Scan for the cell matching the given text and deliver its (x, y) coordinate at center. 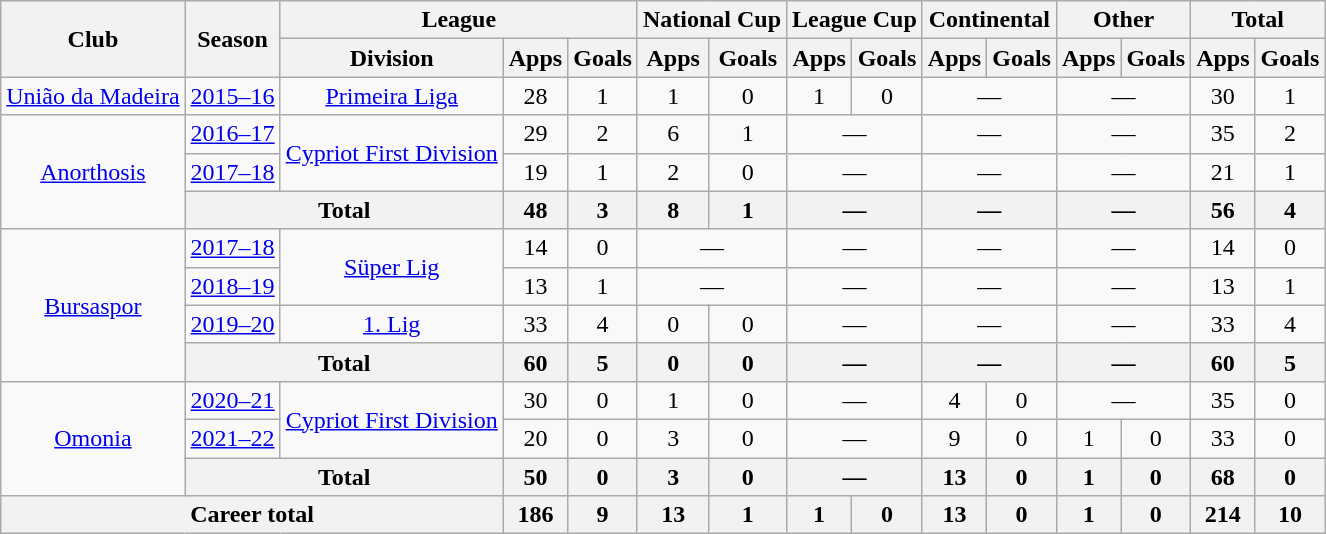
2015–16 (232, 96)
Süper Lig (392, 267)
2020–21 (232, 400)
League (458, 20)
2016–17 (232, 134)
Omonia (93, 438)
Club (93, 39)
50 (535, 477)
214 (1223, 515)
68 (1223, 477)
2021–22 (232, 438)
League Cup (855, 20)
2019–20 (232, 324)
2018–19 (232, 286)
19 (535, 172)
56 (1223, 210)
29 (535, 134)
28 (535, 96)
48 (535, 210)
Anorthosis (93, 172)
Division (392, 58)
Continental (989, 20)
National Cup (712, 20)
1. Lig (392, 324)
186 (535, 515)
Bursaspor (93, 305)
Other (1123, 20)
8 (673, 210)
União da Madeira (93, 96)
20 (535, 438)
21 (1223, 172)
Season (232, 39)
Primeira Liga (392, 96)
10 (1290, 515)
Career total (252, 515)
6 (673, 134)
